Determine the [X, Y] coordinate at the center of the cell enclosing the given text.  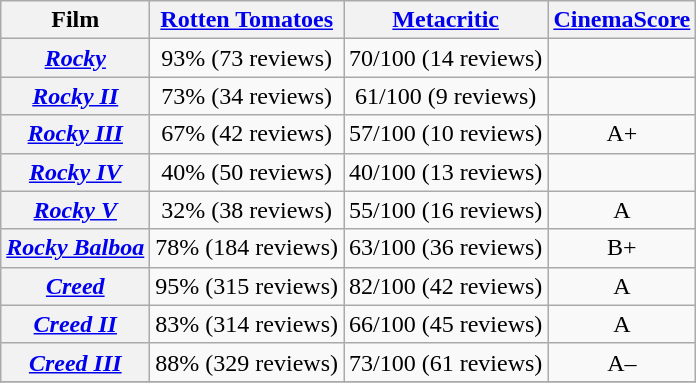
93% (73 reviews) [247, 58]
Rocky V [76, 210]
A– [622, 362]
40/100 (13 reviews) [446, 172]
B+ [622, 248]
A+ [622, 134]
67% (42 reviews) [247, 134]
88% (329 reviews) [247, 362]
Rotten Tomatoes [247, 20]
66/100 (45 reviews) [446, 324]
78% (184 reviews) [247, 248]
Metacritic [446, 20]
Film [76, 20]
63/100 (36 reviews) [446, 248]
Rocky III [76, 134]
55/100 (16 reviews) [446, 210]
57/100 (10 reviews) [446, 134]
Rocky II [76, 96]
83% (314 reviews) [247, 324]
Rocky IV [76, 172]
73/100 (61 reviews) [446, 362]
Creed [76, 286]
82/100 (42 reviews) [446, 286]
Creed II [76, 324]
CinemaScore [622, 20]
Creed III [76, 362]
70/100 (14 reviews) [446, 58]
Rocky [76, 58]
61/100 (9 reviews) [446, 96]
32% (38 reviews) [247, 210]
40% (50 reviews) [247, 172]
73% (34 reviews) [247, 96]
Rocky Balboa [76, 248]
95% (315 reviews) [247, 286]
